Return [X, Y] of the center of cell containing provided text 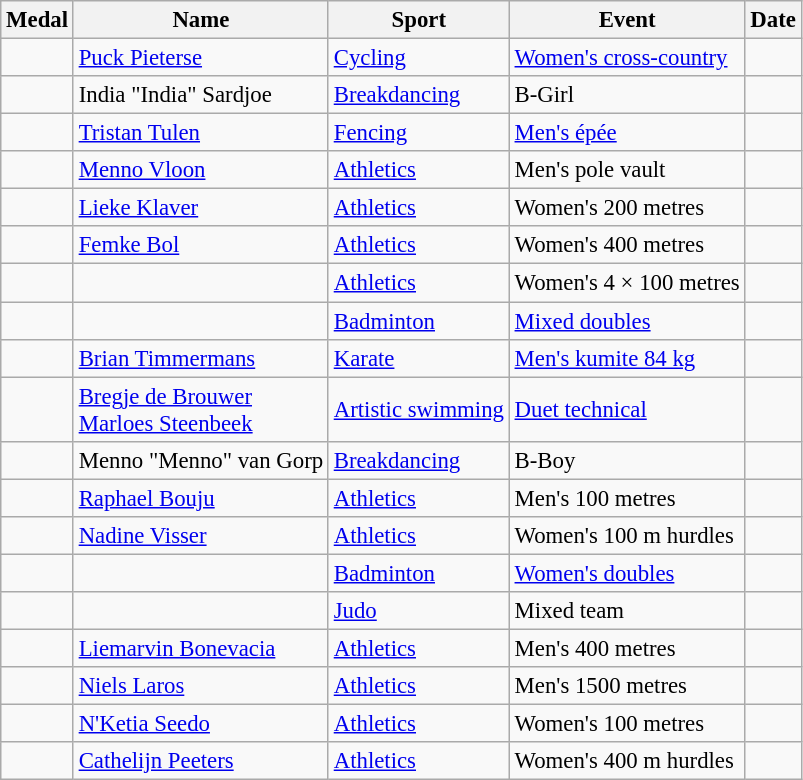
Women's 100 metres [627, 724]
Judo [418, 611]
Women's 400 metres [627, 245]
Menno "Menno" van Gorp [200, 460]
Raphael Bouju [200, 498]
Women's cross-country [627, 58]
Men's 400 metres [627, 648]
Mixed team [627, 611]
Nadine Visser [200, 536]
Men's épée [627, 133]
Cathelijn Peeters [200, 761]
Women's 200 metres [627, 208]
Event [627, 20]
Women's doubles [627, 573]
Women's 100 m hurdles [627, 536]
Women's 4 × 100 metres [627, 283]
N'Ketia Seedo [200, 724]
Bregje de BrouwerMarloes Steenbeek [200, 410]
Karate [418, 358]
Medal [38, 20]
Men's pole vault [627, 170]
Femke Bol [200, 245]
Puck Pieterse [200, 58]
B-Girl [627, 95]
Mixed doubles [627, 321]
Menno Vloon [200, 170]
Sport [418, 20]
Niels Laros [200, 686]
Date [773, 20]
B-Boy [627, 460]
Duet technical [627, 410]
Men's kumite 84 kg [627, 358]
Name [200, 20]
Cycling [418, 58]
Men's 100 metres [627, 498]
Fencing [418, 133]
Liemarvin Bonevacia [200, 648]
Lieke Klaver [200, 208]
Women's 400 m hurdles [627, 761]
India "India" Sardjoe [200, 95]
Tristan Tulen [200, 133]
Men's 1500 metres [627, 686]
Artistic swimming [418, 410]
Brian Timmermans [200, 358]
